Find where the given text appears and provide that cell's center as [X, Y] coordinate. 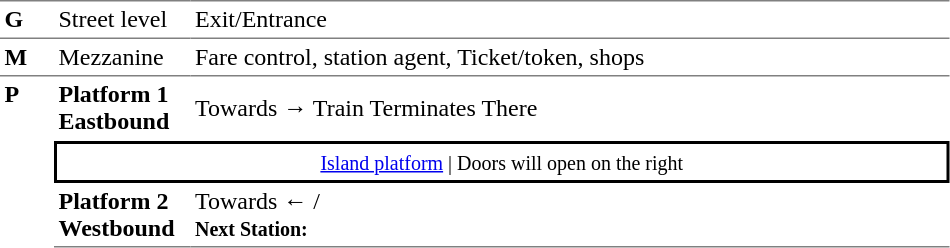
Fare control, station agent, Ticket/token, shops [570, 58]
G [27, 20]
Mezzanine [122, 58]
P [27, 162]
Street level [122, 20]
Platform 1Eastbound [122, 108]
Platform 2Westbound [122, 215]
Island platform | Doors will open on the right [502, 162]
Exit/Entrance [570, 20]
Towards → Train Terminates There [570, 108]
M [27, 58]
Towards ← / Next Station: [570, 215]
